Extract the [x, y] coordinate from the center of the cell holding the provided text.  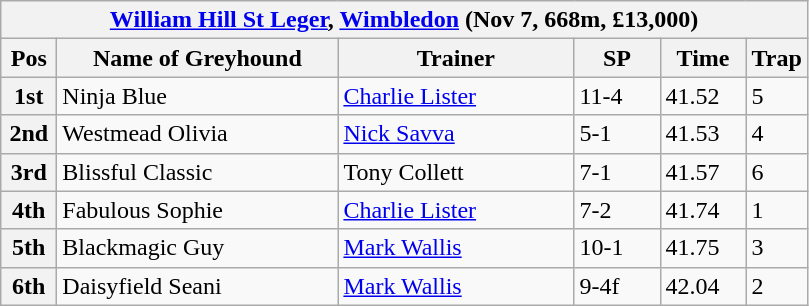
1st [29, 96]
5-1 [617, 134]
Nick Savva [456, 134]
5 [776, 96]
3 [776, 248]
William Hill St Leger, Wimbledon (Nov 7, 668m, £13,000) [404, 20]
9-4f [617, 286]
6 [776, 172]
41.57 [703, 172]
Trainer [456, 58]
41.53 [703, 134]
Ninja Blue [198, 96]
Blackmagic Guy [198, 248]
41.52 [703, 96]
4 [776, 134]
SP [617, 58]
Daisyfield Seani [198, 286]
2nd [29, 134]
Time [703, 58]
41.75 [703, 248]
5th [29, 248]
Fabulous Sophie [198, 210]
3rd [29, 172]
42.04 [703, 286]
6th [29, 286]
Westmead Olivia [198, 134]
Blissful Classic [198, 172]
10-1 [617, 248]
Pos [29, 58]
11-4 [617, 96]
41.74 [703, 210]
Name of Greyhound [198, 58]
Tony Collett [456, 172]
Trap [776, 58]
1 [776, 210]
7-1 [617, 172]
2 [776, 286]
7-2 [617, 210]
4th [29, 210]
